Capture the cell that displays the provided text and extract its (X, Y) central coordinate. 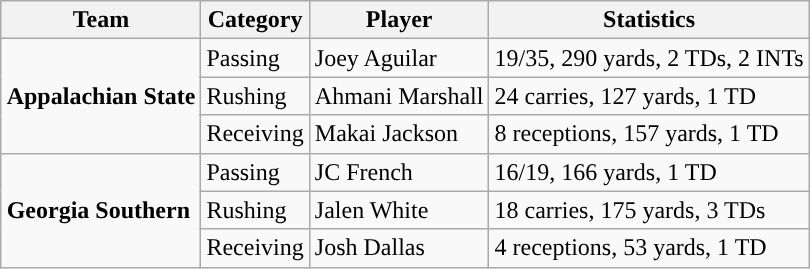
8 receptions, 157 yards, 1 TD (649, 134)
Josh Dallas (399, 248)
Jalen White (399, 210)
JC French (399, 172)
Player (399, 20)
16/19, 166 yards, 1 TD (649, 172)
Statistics (649, 20)
Appalachian State (101, 96)
4 receptions, 53 yards, 1 TD (649, 248)
Makai Jackson (399, 134)
Georgia Southern (101, 210)
Team (101, 20)
19/35, 290 yards, 2 TDs, 2 INTs (649, 58)
Category (255, 20)
24 carries, 127 yards, 1 TD (649, 96)
Joey Aguilar (399, 58)
18 carries, 175 yards, 3 TDs (649, 210)
Ahmani Marshall (399, 96)
